Detect which cell encompasses the target text, then output its [X, Y] center coordinate. 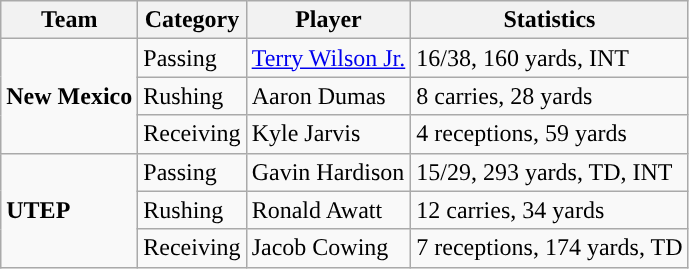
Gavin Hardison [328, 172]
Terry Wilson Jr. [328, 58]
Category [192, 20]
4 receptions, 59 yards [550, 134]
New Mexico [70, 96]
Player [328, 20]
Team [70, 20]
UTEP [70, 210]
Ronald Awatt [328, 210]
Jacob Cowing [328, 248]
Aaron Dumas [328, 96]
Kyle Jarvis [328, 134]
16/38, 160 yards, INT [550, 58]
7 receptions, 174 yards, TD [550, 248]
15/29, 293 yards, TD, INT [550, 172]
Statistics [550, 20]
8 carries, 28 yards [550, 96]
12 carries, 34 yards [550, 210]
